Capture the cell that displays the provided text and extract its [X, Y] central coordinate. 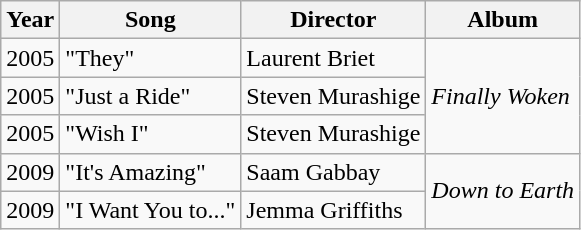
"It's Amazing" [150, 172]
Down to Earth [503, 191]
Saam Gabbay [334, 172]
"They" [150, 58]
Director [334, 20]
"Just a Ride" [150, 96]
Laurent Briet [334, 58]
"Wish I" [150, 134]
Album [503, 20]
Finally Woken [503, 96]
"I Want You to..." [150, 210]
Song [150, 20]
Year [30, 20]
Jemma Griffiths [334, 210]
